Detect which cell encompasses the target text, then output its (X, Y) center coordinate. 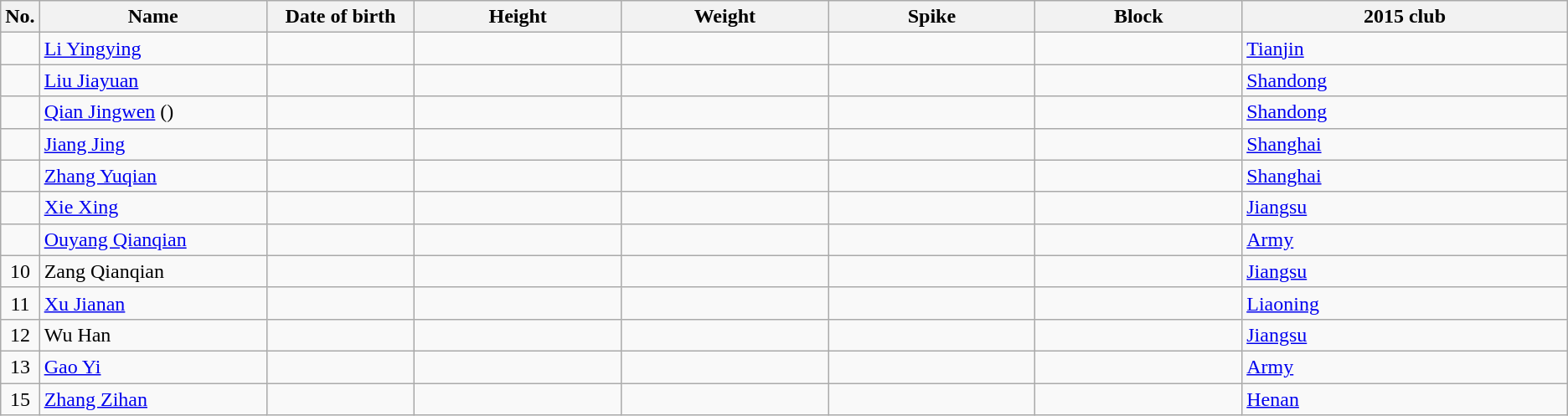
Zhang Zihan (152, 399)
10 (20, 271)
13 (20, 367)
Liu Jiayuan (152, 80)
Weight (725, 17)
Gao Yi (152, 367)
Li Yingying (152, 49)
Qian Jingwen () (152, 112)
2015 club (1406, 17)
Height (518, 17)
Wu Han (152, 335)
Ouyang Qianqian (152, 239)
Tianjin (1406, 49)
Xu Jianan (152, 303)
Liaoning (1406, 303)
Date of birth (340, 17)
11 (20, 303)
No. (20, 17)
Jiang Jing (152, 144)
Block (1139, 17)
Spike (931, 17)
Xie Xing (152, 208)
Zang Qianqian (152, 271)
12 (20, 335)
Henan (1406, 399)
15 (20, 399)
Zhang Yuqian (152, 176)
Name (152, 17)
